Return [x, y] of the center of cell containing provided text 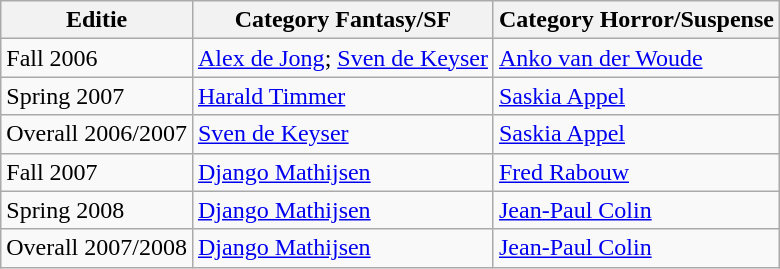
Spring 2008 [97, 210]
Alex de Jong; Sven de Keyser [342, 58]
Fall 2007 [97, 172]
Sven de Keyser [342, 134]
Harald Timmer [342, 96]
Category Fantasy/SF [342, 20]
Anko van der Woude [636, 58]
Fred Rabouw [636, 172]
Editie [97, 20]
Category Horror/Suspense [636, 20]
Overall 2007/2008 [97, 248]
Overall 2006/2007 [97, 134]
Spring 2007 [97, 96]
Fall 2006 [97, 58]
